Scan for the cell matching the given text and deliver its [X, Y] coordinate at center. 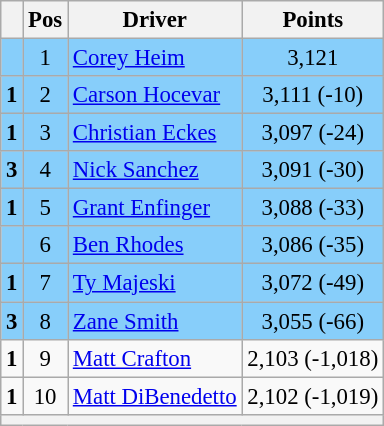
Ty Majeski [155, 283]
2 [46, 95]
Carson Hocevar [155, 95]
3,072 (-49) [313, 283]
7 [46, 283]
Christian Eckes [155, 133]
5 [46, 208]
2,102 (-1,019) [313, 396]
3,055 (-66) [313, 321]
3,097 (-24) [313, 133]
3,091 (-30) [313, 170]
Driver [155, 20]
4 [46, 170]
10 [46, 396]
Zane Smith [155, 321]
Pos [46, 20]
3,121 [313, 58]
Points [313, 20]
6 [46, 245]
3,111 (-10) [313, 95]
Matt DiBenedetto [155, 396]
Grant Enfinger [155, 208]
Nick Sanchez [155, 170]
3,088 (-33) [313, 208]
9 [46, 358]
Ben Rhodes [155, 245]
8 [46, 321]
3,086 (-35) [313, 245]
2,103 (-1,018) [313, 358]
Corey Heim [155, 58]
Matt Crafton [155, 358]
